From the cell containing the given text, extract its center point as [x, y] coordinate. 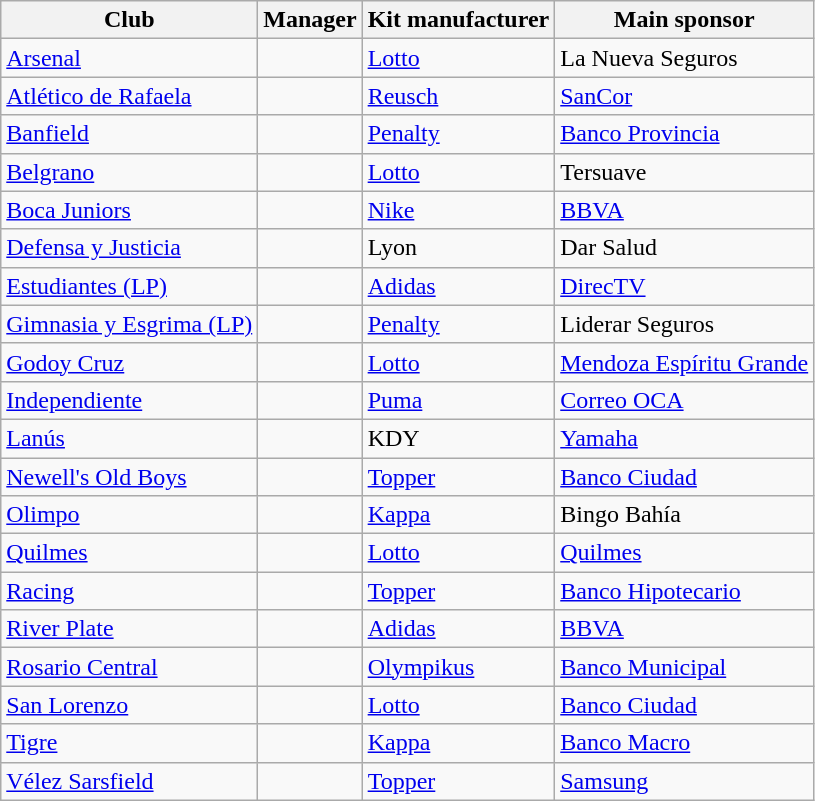
Tersuave [684, 172]
Arsenal [130, 58]
Racing [130, 591]
Newell's Old Boys [130, 477]
Dar Salud [684, 248]
Main sponsor [684, 20]
Lyon [458, 248]
KDY [458, 438]
Banco Macro [684, 743]
Kit manufacturer [458, 20]
Independiente [130, 400]
Belgrano [130, 172]
River Plate [130, 629]
Atlético de Rafaela [130, 96]
Vélez Sarsfield [130, 781]
Bingo Bahía [684, 515]
Nike [458, 210]
DirecTV [684, 286]
Manager [310, 20]
Tigre [130, 743]
Banco Municipal [684, 667]
Club [130, 20]
Samsung [684, 781]
Rosario Central [130, 667]
Banco Provincia [684, 134]
La Nueva Seguros [684, 58]
Liderar Seguros [684, 324]
Godoy Cruz [130, 362]
Lanús [130, 438]
Estudiantes (LP) [130, 286]
Banco Hipotecario [684, 591]
Yamaha [684, 438]
Defensa y Justicia [130, 248]
Boca Juniors [130, 210]
Correo OCA [684, 400]
Puma [458, 400]
San Lorenzo [130, 705]
Olimpo [130, 515]
Banfield [130, 134]
Olympikus [458, 667]
Mendoza Espíritu Grande [684, 362]
Gimnasia y Esgrima (LP) [130, 324]
Reusch [458, 96]
SanCor [684, 96]
